Detect which cell encompasses the target text, then output its [x, y] center coordinate. 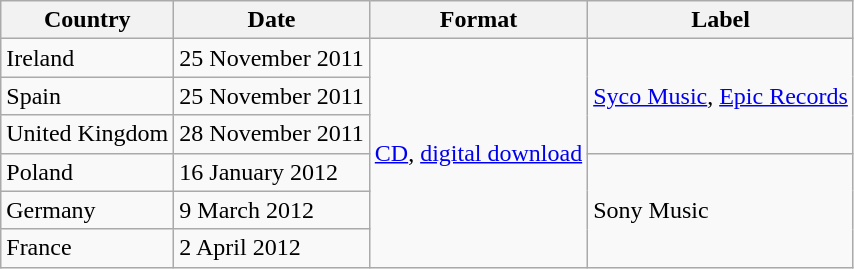
Format [478, 20]
28 November 2011 [272, 134]
Sony Music [721, 210]
Ireland [88, 58]
Spain [88, 96]
Germany [88, 210]
2 April 2012 [272, 248]
Poland [88, 172]
Date [272, 20]
United Kingdom [88, 134]
Syco Music, Epic Records [721, 96]
9 March 2012 [272, 210]
France [88, 248]
Country [88, 20]
Label [721, 20]
CD, digital download [478, 153]
16 January 2012 [272, 172]
